From the cell containing the given text, extract its center point as (X, Y) coordinate. 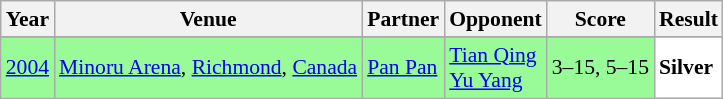
Venue (208, 19)
3–15, 5–15 (600, 68)
Minoru Arena, Richmond, Canada (208, 68)
2004 (28, 68)
Result (688, 19)
Partner (403, 19)
Score (600, 19)
Silver (688, 68)
Pan Pan (403, 68)
Tian Qing Yu Yang (496, 68)
Opponent (496, 19)
Year (28, 19)
